Return the [x, y] coordinate for the center point of the cell that contains the specified text.  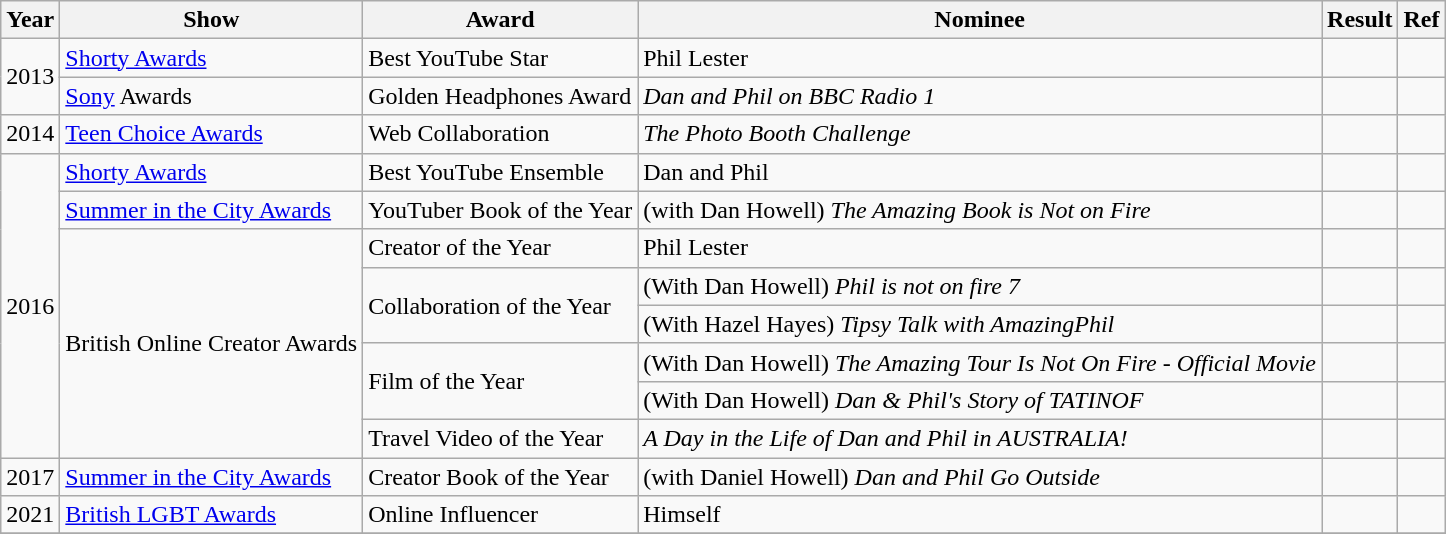
The Photo Booth Challenge [980, 134]
Dan and Phil on BBC Radio 1 [980, 96]
Golden Headphones Award [500, 96]
2013 [30, 77]
Teen Choice Awards [212, 134]
Sony Awards [212, 96]
Show [212, 20]
Year [30, 20]
Best YouTube Star [500, 58]
A Day in the Life of Dan and Phil in AUSTRALIA! [980, 438]
Award [500, 20]
(With Hazel Hayes) Tipsy Talk with AmazingPhil [980, 324]
(With Dan Howell) Phil is not on fire 7 [980, 286]
Film of the Year [500, 381]
(with Daniel Howell) Dan and Phil Go Outside [980, 477]
Online Influencer [500, 515]
2021 [30, 515]
Travel Video of the Year [500, 438]
Nominee [980, 20]
Best YouTube Ensemble [500, 172]
2017 [30, 477]
(With Dan Howell) Dan & Phil's Story of TATINOF [980, 400]
Creator of the Year [500, 248]
British LGBT Awards [212, 515]
YouTuber Book of the Year [500, 210]
Collaboration of the Year [500, 305]
(With Dan Howell) The Amazing Tour Is Not On Fire - Official Movie [980, 362]
Result [1360, 20]
2016 [30, 305]
Himself [980, 515]
Dan and Phil [980, 172]
(with Dan Howell) The Amazing Book is Not on Fire [980, 210]
Creator Book of the Year [500, 477]
Ref [1422, 20]
Web Collaboration [500, 134]
British Online Creator Awards [212, 343]
2014 [30, 134]
